Scan for the cell matching the given text and deliver its (x, y) coordinate at center. 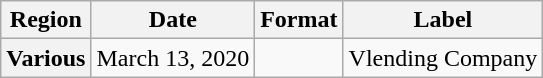
Region (46, 20)
Format (299, 20)
Vlending Company (443, 58)
Date (173, 20)
Various (46, 58)
March 13, 2020 (173, 58)
Label (443, 20)
